Determine the (x, y) coordinate at the center of the cell enclosing the given text.  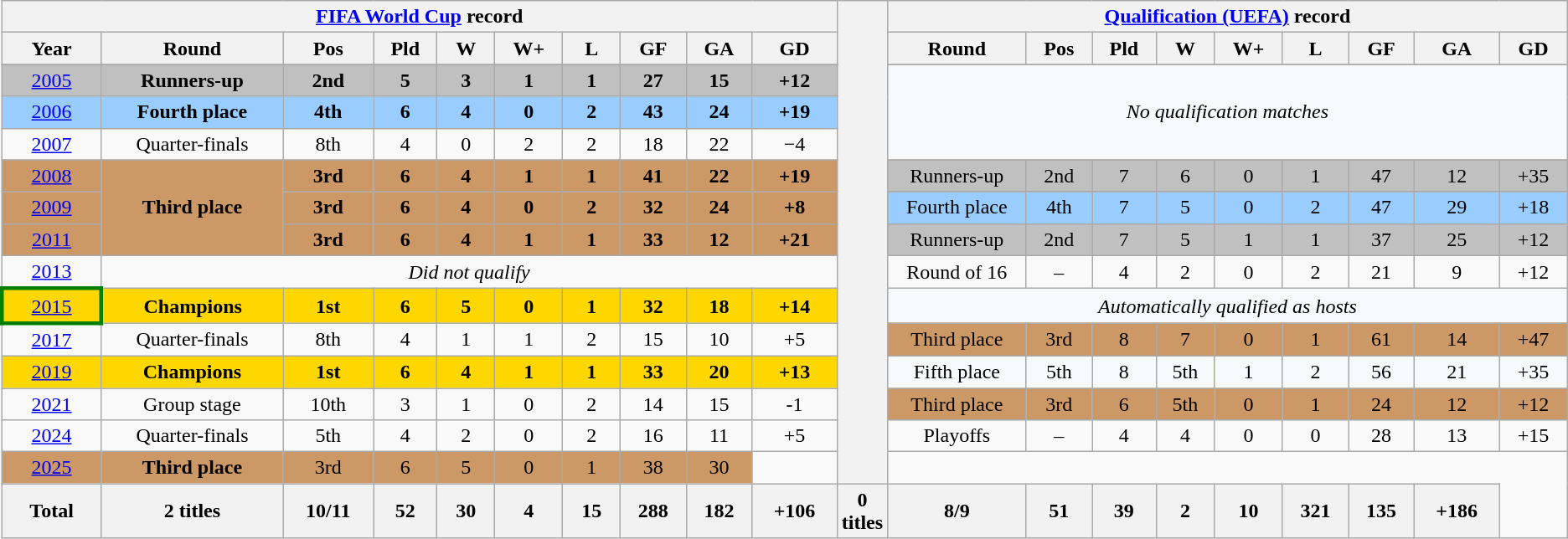
2006 (52, 112)
2024 (52, 436)
2011 (52, 239)
25 (1456, 239)
27 (653, 80)
Automatically qualified as hosts (1228, 306)
+186 (1456, 511)
2005 (52, 80)
16 (653, 436)
321 (1315, 511)
Total (52, 511)
+14 (794, 306)
+47 (1533, 340)
+15 (1533, 436)
2017 (52, 340)
2008 (52, 176)
38 (653, 468)
2019 (52, 372)
61 (1382, 340)
288 (653, 511)
Did not qualify (469, 272)
2015 (52, 306)
52 (405, 511)
Year (52, 49)
39 (1124, 511)
37 (1382, 239)
13 (1456, 436)
10th (328, 404)
41 (653, 176)
-1 (794, 404)
56 (1382, 372)
28 (1382, 436)
11 (719, 436)
135 (1382, 511)
No qualification matches (1228, 112)
43 (653, 112)
2021 (52, 404)
−4 (794, 144)
2009 (52, 208)
20 (719, 372)
Fifth place (957, 372)
0 titles (862, 511)
51 (1059, 511)
+13 (794, 372)
2013 (52, 272)
+21 (794, 239)
2025 (52, 468)
182 (719, 511)
+8 (794, 208)
+18 (1533, 208)
Round of 16 (957, 272)
8/9 (957, 511)
2007 (52, 144)
10/11 (328, 511)
29 (1456, 208)
+106 (794, 511)
Group stage (193, 404)
2 titles (193, 511)
Playoffs (957, 436)
FIFA World Cup record (419, 17)
9 (1456, 272)
Qualification (UEFA) record (1228, 17)
